Find where the given text appears and provide that cell's center as (x, y) coordinate. 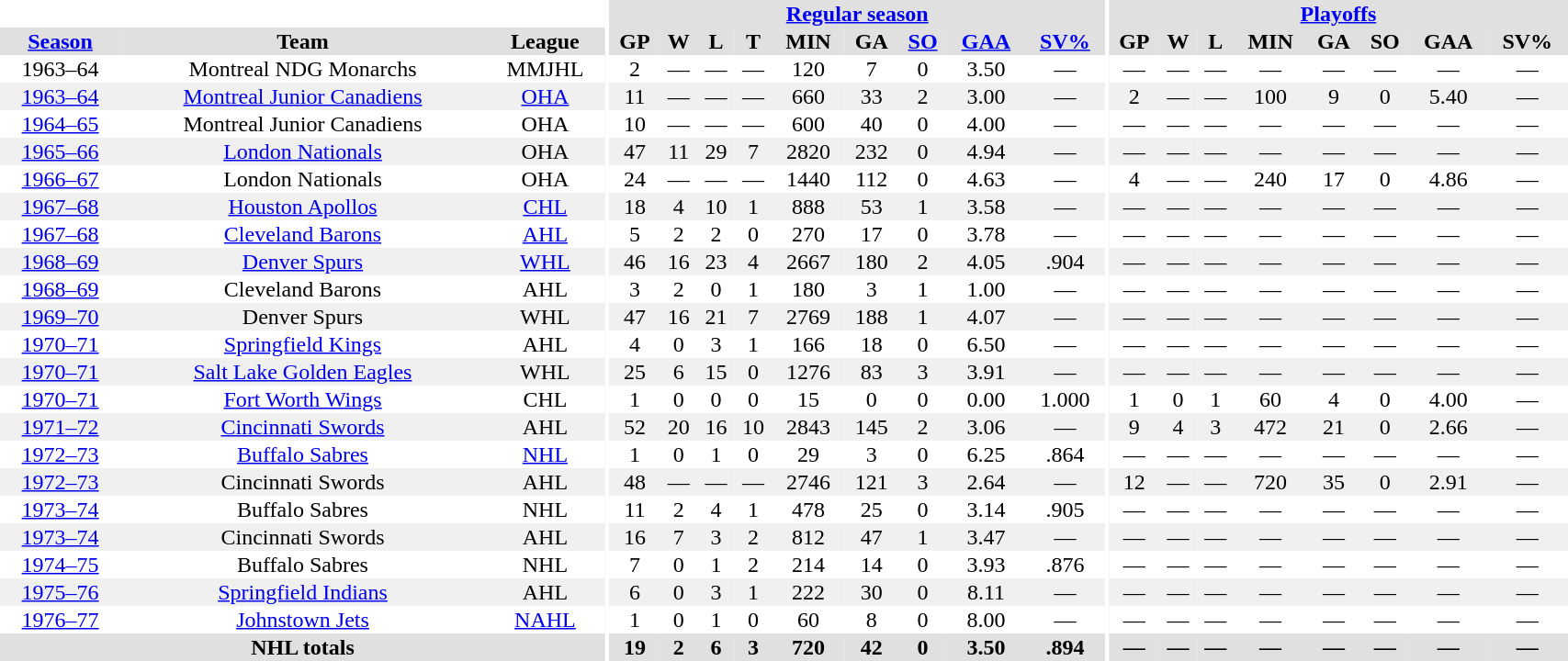
20 (678, 427)
1.00 (987, 289)
812 (808, 537)
188 (871, 317)
Salt Lake Golden Eagles (303, 372)
42 (871, 647)
40 (871, 124)
12 (1134, 482)
660 (808, 96)
270 (808, 234)
3.06 (987, 427)
Fort Worth Wings (303, 399)
24 (636, 179)
5.40 (1448, 96)
240 (1271, 179)
5 (636, 234)
2746 (808, 482)
Houston Apollos (303, 207)
8.00 (987, 620)
1969–70 (61, 317)
3.00 (987, 96)
145 (871, 427)
1975–76 (61, 592)
NHL totals (303, 647)
3.58 (987, 207)
83 (871, 372)
33 (871, 96)
4.63 (987, 179)
2769 (808, 317)
2.91 (1448, 482)
8 (871, 620)
1440 (808, 179)
2820 (808, 151)
1971–72 (61, 427)
.894 (1066, 647)
.864 (1066, 454)
3.47 (987, 537)
35 (1334, 482)
121 (871, 482)
8.11 (987, 592)
888 (808, 207)
3.91 (987, 372)
472 (1271, 427)
Johnstown Jets (303, 620)
1966–67 (61, 179)
52 (636, 427)
0.00 (987, 399)
100 (1271, 96)
.905 (1066, 510)
Regular season (858, 14)
Springfield Indians (303, 592)
48 (636, 482)
120 (808, 69)
Montreal NDG Monarchs (303, 69)
2.64 (987, 482)
League (546, 41)
232 (871, 151)
Playoffs (1337, 14)
23 (716, 262)
222 (808, 592)
4.07 (987, 317)
166 (808, 344)
53 (871, 207)
46 (636, 262)
.904 (1066, 262)
600 (808, 124)
2.66 (1448, 427)
2667 (808, 262)
3.93 (987, 565)
1976–77 (61, 620)
3.78 (987, 234)
MMJHL (546, 69)
30 (871, 592)
14 (871, 565)
4.94 (987, 151)
Team (303, 41)
1.000 (1066, 399)
3.14 (987, 510)
478 (808, 510)
2843 (808, 427)
.876 (1066, 565)
112 (871, 179)
4.86 (1448, 179)
214 (808, 565)
1964–65 (61, 124)
1974–75 (61, 565)
1276 (808, 372)
Springfield Kings (303, 344)
Season (61, 41)
T (753, 41)
6.50 (987, 344)
6.25 (987, 454)
4.05 (987, 262)
1965–66 (61, 151)
NAHL (546, 620)
19 (636, 647)
